Provide the [x, y] coordinate of the cell's center where the given text is located.  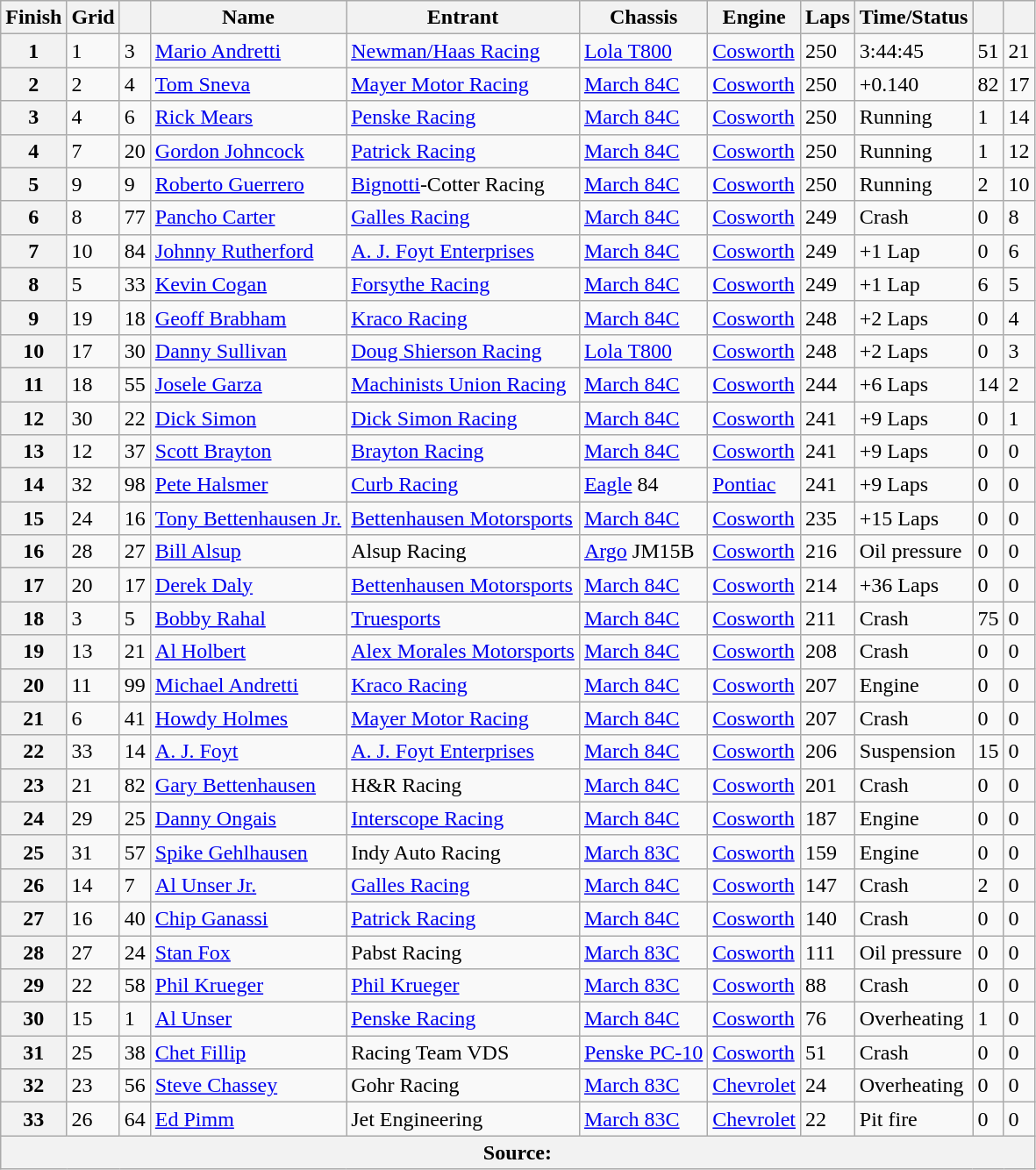
Eagle 84 [643, 485]
Danny Ongais [247, 818]
Roberto Guerrero [247, 184]
57 [135, 852]
Jet Engineering [463, 1119]
Al Unser Jr. [247, 885]
55 [135, 384]
Mario Andretti [247, 51]
Alsup Racing [463, 552]
Stan Fox [247, 952]
Tony Bettenhausen Jr. [247, 518]
201 [827, 785]
76 [827, 1019]
Alex Morales Motorsports [463, 652]
Pancho Carter [247, 218]
Truesports [463, 618]
Kevin Cogan [247, 284]
Brayton Racing [463, 452]
Danny Sullivan [247, 351]
Gordon Johncock [247, 151]
Newman/Haas Racing [463, 51]
211 [827, 618]
Johnny Rutherford [247, 251]
Doug Shierson Racing [463, 351]
Indy Auto Racing [463, 852]
+36 Laps [914, 585]
H&R Racing [463, 785]
Bill Alsup [247, 552]
Michael Andretti [247, 685]
Grid [93, 18]
41 [135, 718]
Forsythe Racing [463, 284]
Source: [518, 1152]
Name [247, 18]
+0.140 [914, 84]
Spike Gehlhausen [247, 852]
Penske PC-10 [643, 1052]
Geoff Brabham [247, 317]
Pabst Racing [463, 952]
Al Unser [247, 1019]
98 [135, 485]
Gary Bettenhausen [247, 785]
Al Holbert [247, 652]
Chet Fillip [247, 1052]
37 [135, 452]
40 [135, 918]
187 [827, 818]
Pontiac [754, 485]
56 [135, 1086]
Pete Halsmer [247, 485]
75 [988, 618]
99 [135, 685]
Dick Simon [247, 418]
Racing Team VDS [463, 1052]
Time/Status [914, 18]
Bignotti-Cotter Racing [463, 184]
206 [827, 752]
+15 Laps [914, 518]
Bobby Rahal [247, 618]
235 [827, 518]
Rick Mears [247, 118]
Argo JM15B [643, 552]
38 [135, 1052]
Tom Sneva [247, 84]
84 [135, 251]
Interscope Racing [463, 818]
Chassis [643, 18]
216 [827, 552]
88 [827, 986]
159 [827, 852]
Chip Ganassi [247, 918]
58 [135, 986]
Steve Chassey [247, 1086]
140 [827, 918]
Dick Simon Racing [463, 418]
64 [135, 1119]
Ed Pimm [247, 1119]
111 [827, 952]
A. J. Foyt [247, 752]
Finish [33, 18]
Curb Racing [463, 485]
Pit fire [914, 1119]
Gohr Racing [463, 1086]
Josele Garza [247, 384]
Entrant [463, 18]
+6 Laps [914, 384]
Laps [827, 18]
Scott Brayton [247, 452]
147 [827, 885]
3:44:45 [914, 51]
244 [827, 384]
Suspension [914, 752]
208 [827, 652]
Machinists Union Racing [463, 384]
Howdy Holmes [247, 718]
Derek Daly [247, 585]
214 [827, 585]
77 [135, 218]
